Provide the (X, Y) coordinate of the cell's center where the given text is located.  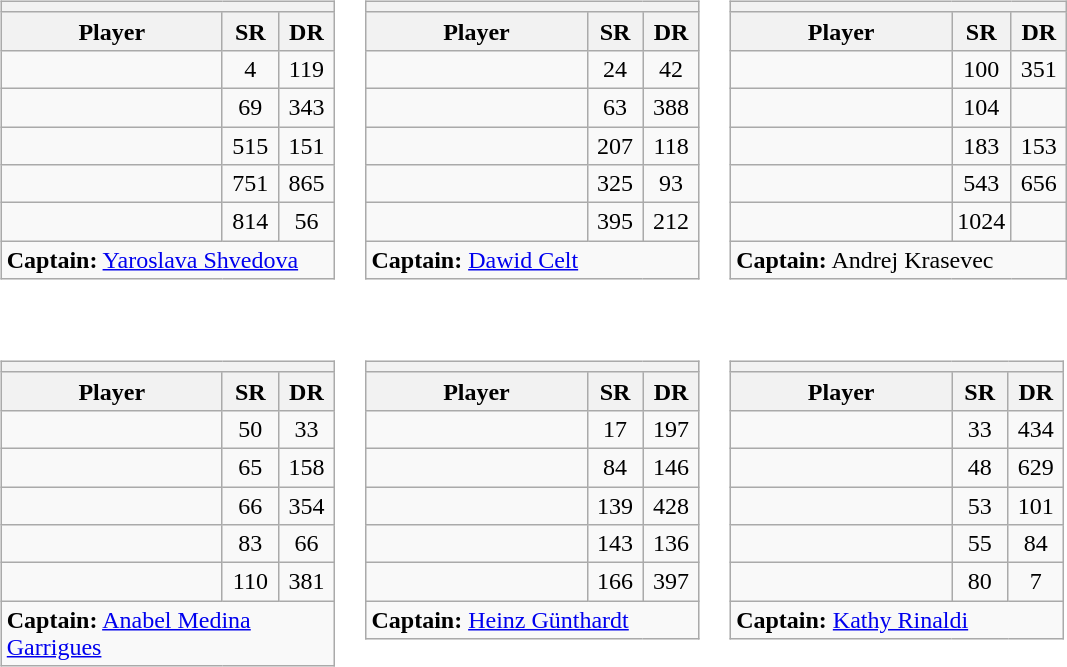
50 (250, 429)
397 (671, 582)
119 (306, 69)
395 (615, 222)
139 (615, 505)
104 (982, 107)
656 (1039, 184)
42 (671, 69)
143 (615, 544)
212 (671, 222)
751 (250, 184)
93 (671, 184)
543 (982, 184)
158 (306, 467)
434 (1036, 429)
153 (1039, 145)
865 (306, 184)
17 (615, 429)
381 (306, 582)
Captain: Yaroslava Shvedova (168, 260)
4 (250, 69)
197 (671, 429)
343 (306, 107)
55 (980, 544)
814 (250, 222)
Captain: Andrej Krasevec (899, 260)
136 (671, 544)
515 (250, 145)
183 (982, 145)
24 (615, 69)
354 (306, 505)
207 (615, 145)
166 (615, 582)
69 (250, 107)
1024 (982, 222)
80 (980, 582)
151 (306, 145)
325 (615, 184)
Captain: Dawid Celt (532, 260)
56 (306, 222)
146 (671, 467)
351 (1039, 69)
428 (671, 505)
Captain: Heinz Günthardt (532, 620)
48 (980, 467)
53 (980, 505)
118 (671, 145)
65 (250, 467)
101 (1036, 505)
110 (250, 582)
Captain: Anabel Medina Garrigues (168, 634)
7 (1036, 582)
83 (250, 544)
629 (1036, 467)
100 (982, 69)
63 (615, 107)
388 (671, 107)
Captain: Kathy Rinaldi (898, 620)
